Return the (X, Y) coordinate for the center point of the cell that contains the specified text.  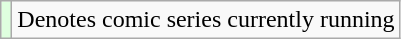
Denotes comic series currently running (206, 20)
